Output the (X, Y) coordinate of the center of the cell containing the given text.  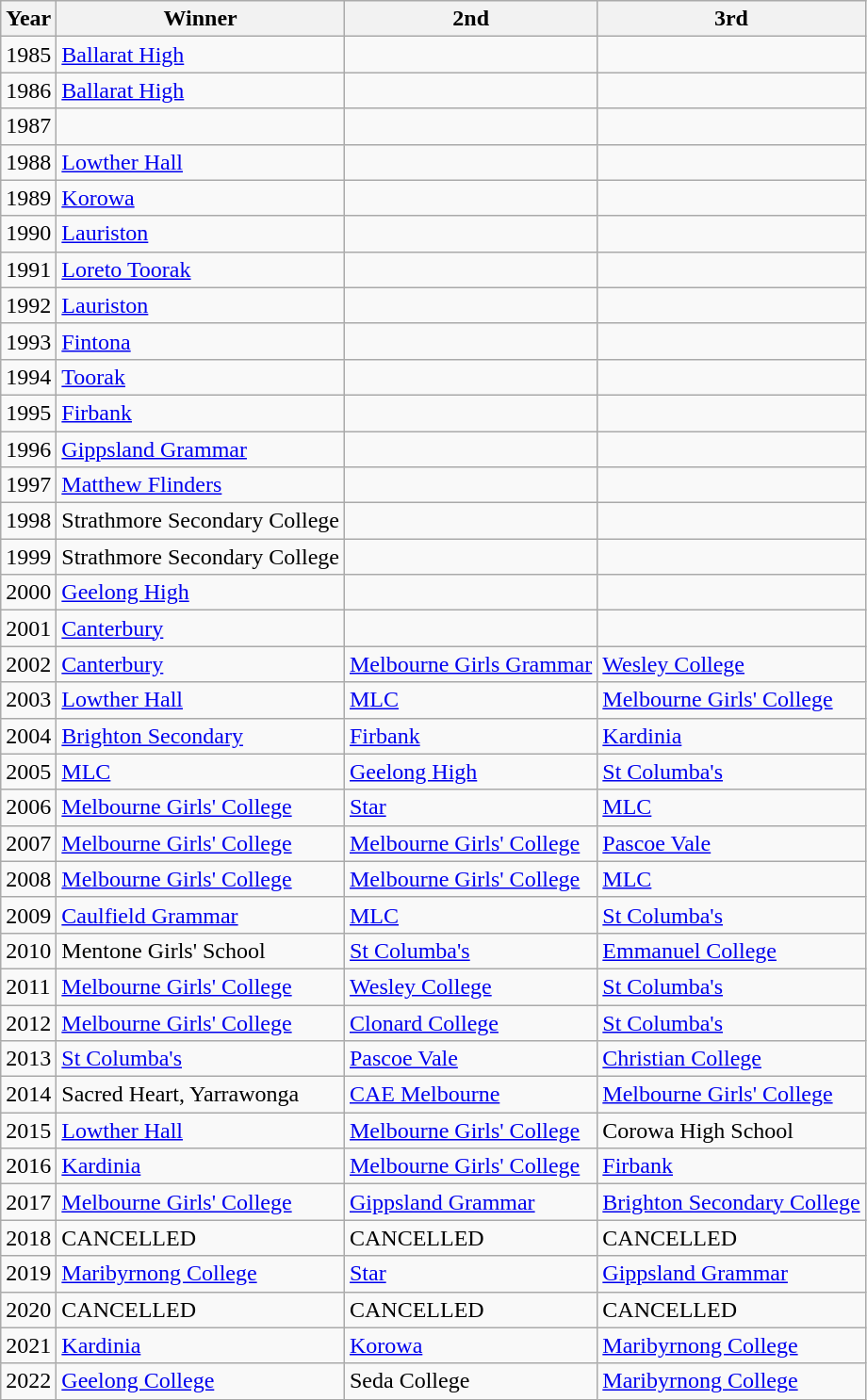
2007 (28, 843)
3rd (731, 19)
2014 (28, 1095)
1999 (28, 557)
Geelong College (201, 1381)
2019 (28, 1274)
2006 (28, 807)
2002 (28, 664)
1988 (28, 162)
Caulfield Grammar (201, 915)
CAE Melbourne (470, 1095)
1991 (28, 269)
Loreto Toorak (201, 269)
1986 (28, 90)
1998 (28, 521)
2003 (28, 700)
2021 (28, 1345)
2001 (28, 628)
1997 (28, 485)
Brighton Secondary (201, 736)
1985 (28, 55)
1994 (28, 377)
1996 (28, 449)
1987 (28, 126)
1995 (28, 413)
2016 (28, 1166)
2011 (28, 986)
Sacred Heart, Yarrawonga (201, 1095)
Matthew Flinders (201, 485)
2008 (28, 879)
1992 (28, 305)
2013 (28, 1059)
2012 (28, 1022)
Clonard College (470, 1022)
2004 (28, 736)
Year (28, 19)
2015 (28, 1131)
Winner (201, 19)
2017 (28, 1202)
1989 (28, 198)
Melbourne Girls Grammar (470, 664)
2018 (28, 1238)
2020 (28, 1310)
2005 (28, 772)
2000 (28, 593)
Fintona (201, 341)
Mentone Girls' School (201, 951)
2010 (28, 951)
Brighton Secondary College (731, 1202)
1993 (28, 341)
2nd (470, 19)
Seda College (470, 1381)
Toorak (201, 377)
Corowa High School (731, 1131)
Christian College (731, 1059)
2009 (28, 915)
Emmanuel College (731, 951)
1990 (28, 234)
2022 (28, 1381)
